Pinpoint the cell where the given text exists, returning its (X, Y) midpoint coordinate. 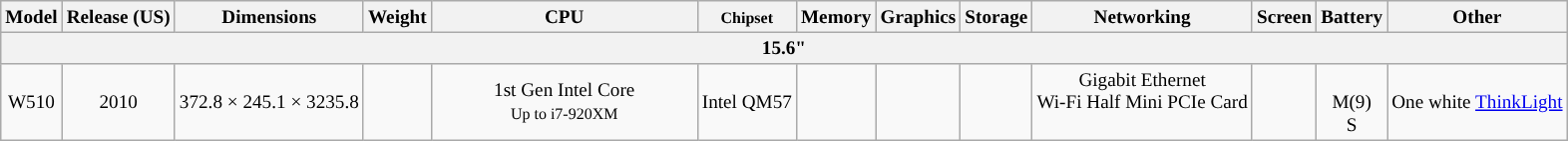
Model (32, 17)
CPU (565, 17)
Screen (1284, 17)
2010 (118, 102)
1st Gen Intel Core Up to i7-920XM (565, 102)
Chipset (746, 17)
W510 (32, 102)
M(9)S (1353, 102)
Battery (1353, 17)
Release (US) (118, 17)
Storage (996, 17)
Graphics (918, 17)
372.8 × 245.1 × 3235.8 (269, 102)
One white ThinkLight (1477, 102)
Memory (836, 17)
Gigabit EthernetWi-Fi Half Mini PCIe Card (1143, 102)
15.6" (784, 48)
Intel QM57 (746, 102)
Weight (397, 17)
Dimensions (269, 17)
Other (1477, 17)
Networking (1143, 17)
